Return (X, Y) of the center of cell containing provided text 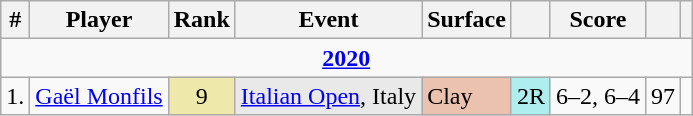
Score (598, 20)
2R (530, 96)
Gaël Monfils (99, 96)
1. (16, 96)
Italian Open, Italy (328, 96)
6–2, 6–4 (598, 96)
9 (202, 96)
2020 (346, 58)
Event (328, 20)
97 (662, 96)
Rank (202, 20)
Surface (467, 20)
Player (99, 20)
Clay (467, 96)
# (16, 20)
